Identify which cell holds the provided text, then report its (x, y) central coordinate. 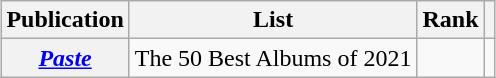
The 50 Best Albums of 2021 (273, 58)
Publication (65, 20)
List (273, 20)
Paste (65, 58)
Rank (450, 20)
